Provide the (X, Y) coordinate of the cell's center where the given text is located.  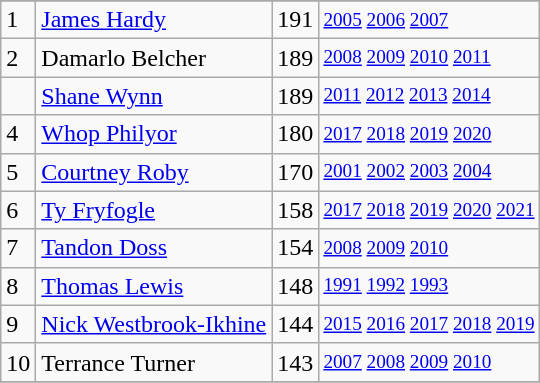
10 (18, 362)
Nick Westbrook-Ikhine (154, 324)
Terrance Turner (154, 362)
Tandon Doss (154, 248)
4 (18, 134)
170 (296, 172)
158 (296, 210)
2007 2008 2009 2010 (429, 362)
143 (296, 362)
Shane Wynn (154, 96)
2001 2002 2003 2004 (429, 172)
2008 2009 2010 2011 (429, 58)
191 (296, 20)
2008 2009 2010 (429, 248)
Courtney Roby (154, 172)
2011 2012 2013 2014 (429, 96)
1 (18, 20)
144 (296, 324)
7 (18, 248)
2005 2006 2007 (429, 20)
154 (296, 248)
2 (18, 58)
2017 2018 2019 2020 2021 (429, 210)
2017 2018 2019 2020 (429, 134)
5 (18, 172)
2015 2016 2017 2018 2019 (429, 324)
180 (296, 134)
Whop Philyor (154, 134)
6 (18, 210)
148 (296, 286)
1991 1992 1993 (429, 286)
Thomas Lewis (154, 286)
Ty Fryfogle (154, 210)
8 (18, 286)
James Hardy (154, 20)
Damarlo Belcher (154, 58)
9 (18, 324)
